For the text-containing cell, return its midpoint in (x, y) coordinate format. 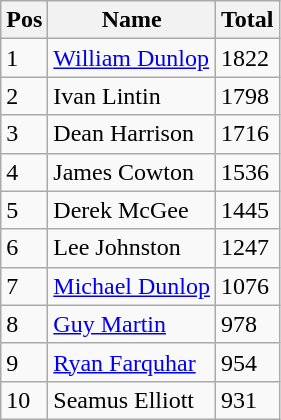
Seamus Elliott (132, 400)
James Cowton (132, 172)
931 (248, 400)
Name (132, 20)
1716 (248, 134)
6 (24, 248)
1798 (248, 96)
1445 (248, 210)
8 (24, 324)
978 (248, 324)
7 (24, 286)
954 (248, 362)
Total (248, 20)
3 (24, 134)
Dean Harrison (132, 134)
9 (24, 362)
10 (24, 400)
Lee Johnston (132, 248)
1822 (248, 58)
Ivan Lintin (132, 96)
5 (24, 210)
Pos (24, 20)
William Dunlop (132, 58)
Guy Martin (132, 324)
1 (24, 58)
4 (24, 172)
Michael Dunlop (132, 286)
Derek McGee (132, 210)
1076 (248, 286)
1247 (248, 248)
Ryan Farquhar (132, 362)
2 (24, 96)
1536 (248, 172)
